Output the [x, y] coordinate of the center of the cell containing the given text.  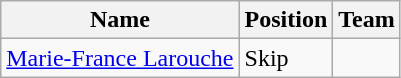
Team [367, 20]
Name [120, 20]
Skip [286, 58]
Position [286, 20]
Marie-France Larouche [120, 58]
